Pinpoint the cell where the given text exists, returning its [X, Y] midpoint coordinate. 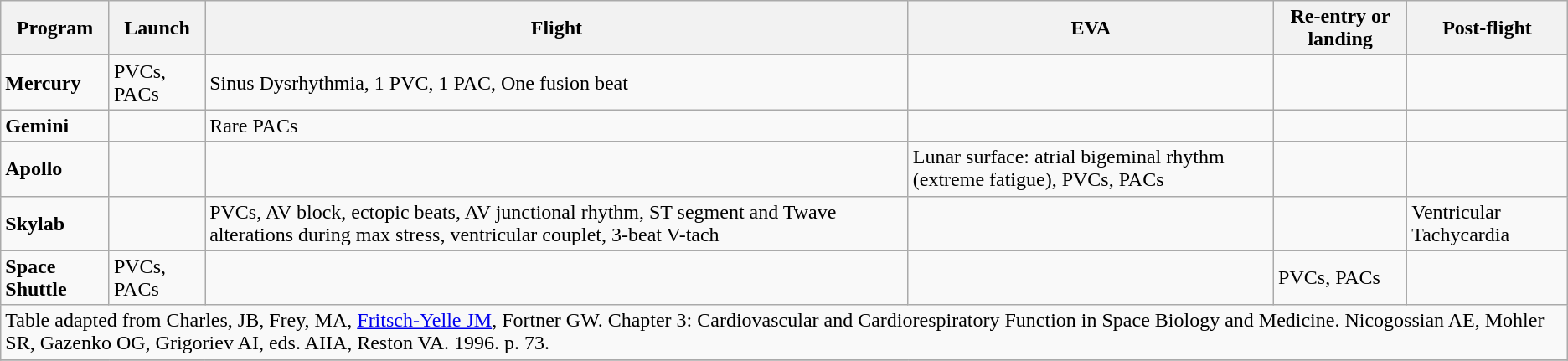
Ventricular Tachycardia [1488, 223]
EVA [1091, 28]
Flight [557, 28]
Gemini [55, 126]
Sinus Dysrhythmia, 1 PVC, 1 PAC, One fusion beat [557, 82]
Skylab [55, 223]
PVCs, AV block, ectopic beats, AV junctional rhythm, ST segment and Twave alterations during max stress, ventricular couplet, 3-beat V-tach [557, 223]
Rare PACs [557, 126]
Space Shuttle [55, 278]
Mercury [55, 82]
Program [55, 28]
Launch [157, 28]
Re-entry or landing [1340, 28]
Lunar surface: atrial bigeminal rhythm (extreme fatigue), PVCs, PACs [1091, 169]
Apollo [55, 169]
Post-flight [1488, 28]
